Locate the cell with the specified text and output its (x, y) center coordinate. 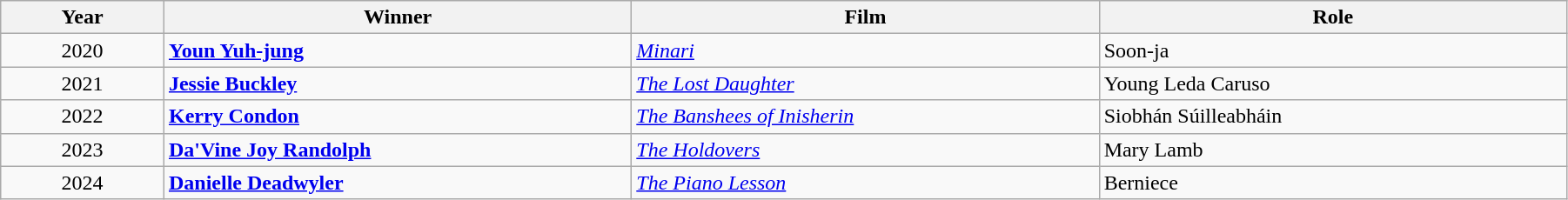
2021 (83, 83)
2024 (83, 183)
Minari (865, 50)
Jessie Buckley (397, 83)
2022 (83, 117)
Young Leda Caruso (1333, 83)
Winner (397, 17)
Film (865, 17)
Mary Lamb (1333, 150)
2023 (83, 150)
Year (83, 17)
Youn Yuh-jung (397, 50)
2020 (83, 50)
Siobhán Súilleabháin (1333, 117)
Da'Vine Joy Randolph (397, 150)
Berniece (1333, 183)
The Piano Lesson (865, 183)
The Lost Daughter (865, 83)
Soon-ja (1333, 50)
The Banshees of Inisherin (865, 117)
The Holdovers (865, 150)
Danielle Deadwyler (397, 183)
Kerry Condon (397, 117)
Role (1333, 17)
